Pinpoint the cell where the given text exists, returning its (X, Y) midpoint coordinate. 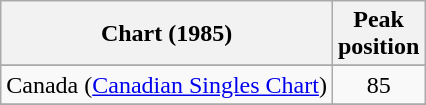
85 (378, 85)
Peakposition (378, 34)
Chart (1985) (167, 34)
Canada (Canadian Singles Chart) (167, 85)
